Locate the cell with the specified text and output its (x, y) center coordinate. 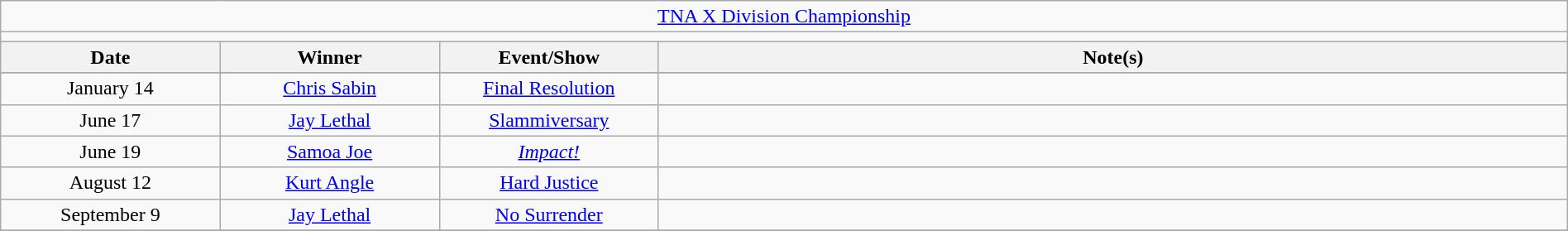
June 19 (111, 152)
Event/Show (549, 57)
January 14 (111, 89)
TNA X Division Championship (784, 17)
Final Resolution (549, 89)
August 12 (111, 183)
June 17 (111, 120)
No Surrender (549, 214)
Impact! (549, 152)
Hard Justice (549, 183)
Samoa Joe (329, 152)
Winner (329, 57)
Date (111, 57)
Chris Sabin (329, 89)
September 9 (111, 214)
Note(s) (1113, 57)
Kurt Angle (329, 183)
Slammiversary (549, 120)
